Return (x, y) of the center of cell containing provided text 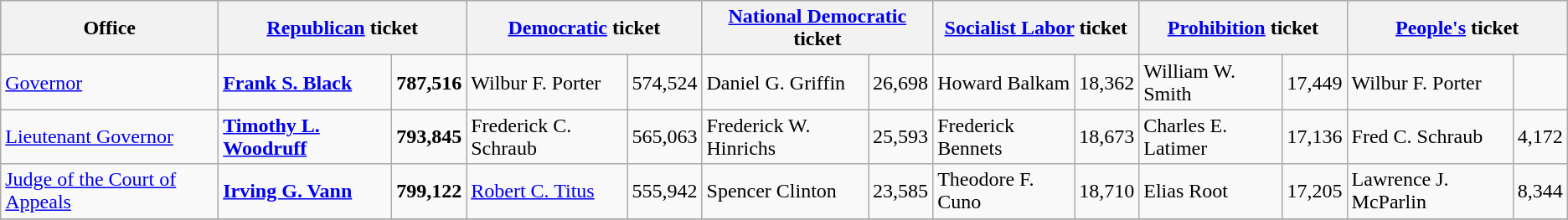
26,698 (901, 82)
Frederick C. Schraub (547, 137)
787,516 (429, 82)
555,942 (665, 191)
Timothy L. Woodruff (305, 137)
Frederick W. Hinrichs (786, 137)
17,136 (1315, 137)
565,063 (665, 137)
18,710 (1107, 191)
Daniel G. Griffin (786, 82)
Prohibition ticket (1243, 28)
17,449 (1315, 82)
Office (110, 28)
Socialist Labor ticket (1036, 28)
18,362 (1107, 82)
Howard Balkam (1003, 82)
8,344 (1540, 191)
Republican ticket (343, 28)
23,585 (901, 191)
Irving G. Vann (305, 191)
799,122 (429, 191)
Lieutenant Governor (110, 137)
Elias Root (1211, 191)
William W. Smith (1211, 82)
Democratic ticket (585, 28)
Charles E. Latimer (1211, 137)
People's ticket (1457, 28)
4,172 (1540, 137)
Frank S. Black (305, 82)
Robert C. Titus (547, 191)
25,593 (901, 137)
17,205 (1315, 191)
Governor (110, 82)
Frederick Bennets (1003, 137)
Fred C. Schraub (1430, 137)
Spencer Clinton (786, 191)
574,524 (665, 82)
National Democratic ticket (818, 28)
18,673 (1107, 137)
Lawrence J. McParlin (1430, 191)
Judge of the Court of Appeals (110, 191)
Theodore F. Cuno (1003, 191)
793,845 (429, 137)
